From the cell containing the given text, extract its center point as (x, y) coordinate. 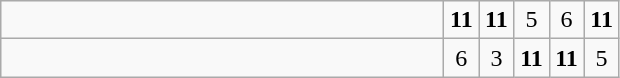
3 (496, 58)
